Return the [X, Y] coordinate for the center point of the cell that contains the specified text.  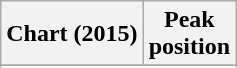
Peakposition [189, 34]
Chart (2015) [72, 34]
